From the cell containing the given text, extract its center point as (X, Y) coordinate. 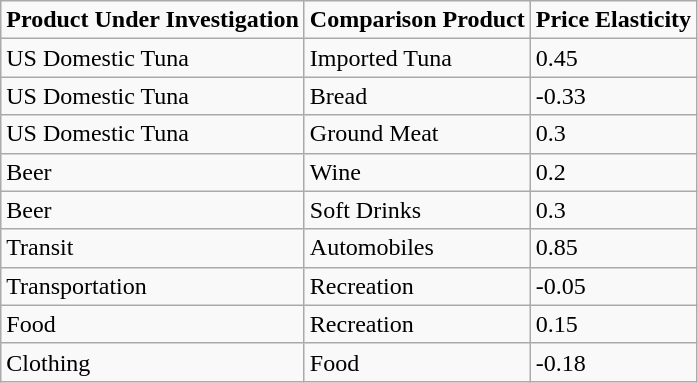
Comparison Product (417, 20)
Transportation (153, 286)
Product Under Investigation (153, 20)
-0.33 (613, 96)
0.15 (613, 324)
Price Elasticity (613, 20)
-0.18 (613, 362)
-0.05 (613, 286)
Wine (417, 172)
Imported Tuna (417, 58)
Automobiles (417, 248)
0.2 (613, 172)
0.85 (613, 248)
Ground Meat (417, 134)
0.45 (613, 58)
Clothing (153, 362)
Soft Drinks (417, 210)
Transit (153, 248)
Bread (417, 96)
